Output the (X, Y) coordinate of the center of the cell containing the given text.  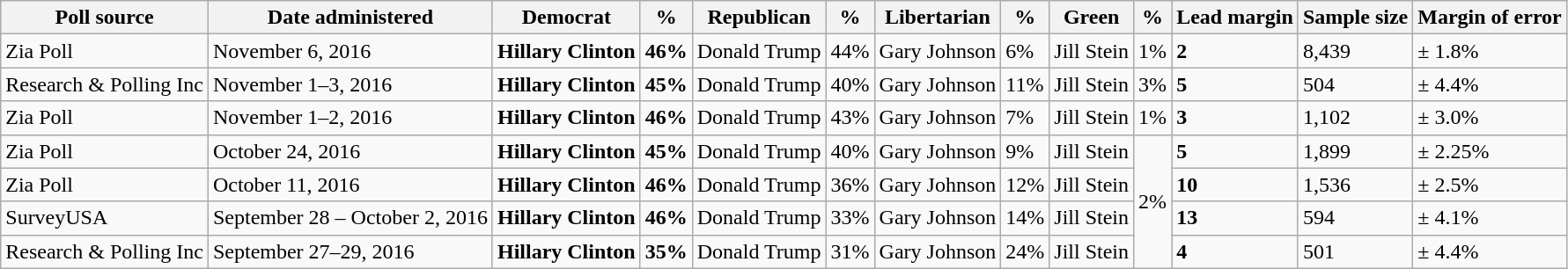
Lead margin (1235, 18)
September 27–29, 2016 (350, 251)
3% (1153, 84)
November 1–3, 2016 (350, 84)
± 1.8% (1490, 51)
13 (1235, 218)
November 6, 2016 (350, 51)
2% (1153, 201)
31% (850, 251)
1,899 (1355, 151)
11% (1025, 84)
4 (1235, 251)
594 (1355, 218)
43% (850, 118)
SurveyUSA (105, 218)
± 2.25% (1490, 151)
October 11, 2016 (350, 185)
Libertarian (938, 18)
8,439 (1355, 51)
Date administered (350, 18)
6% (1025, 51)
12% (1025, 185)
14% (1025, 218)
2 (1235, 51)
36% (850, 185)
35% (666, 251)
Margin of error (1490, 18)
33% (850, 218)
November 1–2, 2016 (350, 118)
501 (1355, 251)
Republican (759, 18)
Poll source (105, 18)
September 28 – October 2, 2016 (350, 218)
10 (1235, 185)
Democrat (566, 18)
24% (1025, 251)
Sample size (1355, 18)
1,536 (1355, 185)
3 (1235, 118)
October 24, 2016 (350, 151)
± 2.5% (1490, 185)
1,102 (1355, 118)
± 4.1% (1490, 218)
7% (1025, 118)
± 3.0% (1490, 118)
504 (1355, 84)
9% (1025, 151)
Green (1092, 18)
44% (850, 51)
